Determine the (x, y) coordinate at the center of the cell enclosing the given text.  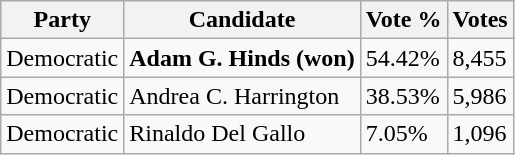
Adam G. Hinds (won) (242, 58)
54.42% (404, 58)
Party (62, 20)
1,096 (480, 134)
7.05% (404, 134)
5,986 (480, 96)
Rinaldo Del Gallo (242, 134)
8,455 (480, 58)
Candidate (242, 20)
Vote % (404, 20)
38.53% (404, 96)
Andrea C. Harrington (242, 96)
Votes (480, 20)
